Capture the cell that displays the provided text and extract its (X, Y) central coordinate. 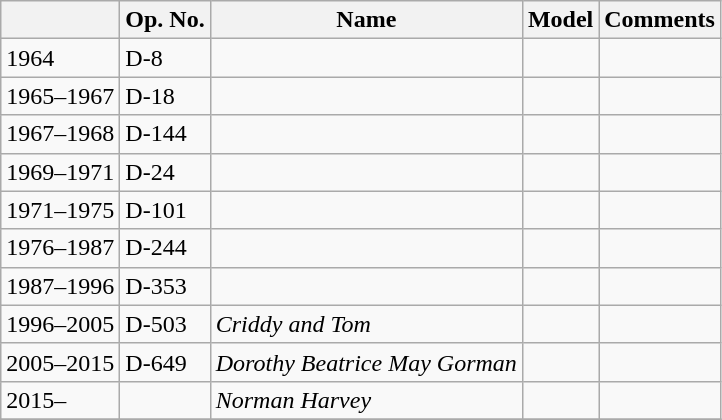
D-24 (165, 172)
Criddy and Tom (366, 324)
D-101 (165, 210)
2015– (60, 400)
1996–2005 (60, 324)
1964 (60, 58)
1965–1967 (60, 96)
D-144 (165, 134)
D-503 (165, 324)
D-244 (165, 248)
Name (366, 20)
1971–1975 (60, 210)
Op. No. (165, 20)
D-353 (165, 286)
1967–1968 (60, 134)
2005–2015 (60, 362)
D-8 (165, 58)
Norman Harvey (366, 400)
Dorothy Beatrice May Gorman (366, 362)
1987–1996 (60, 286)
D-649 (165, 362)
Model (560, 20)
D-18 (165, 96)
1976–1987 (60, 248)
Comments (660, 20)
1969–1971 (60, 172)
